Return (X, Y) of the center of cell containing provided text 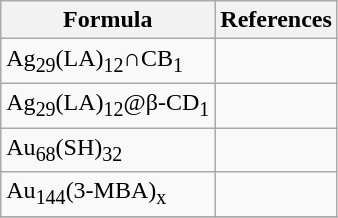
Formula (108, 20)
Ag29(LA)12∩CB1 (108, 61)
Ag29(LA)12@β-CD1 (108, 105)
References (276, 20)
Au144(3-MBA)x (108, 194)
Au68(SH)32 (108, 150)
